Detect which cell encompasses the target text, then output its (X, Y) center coordinate. 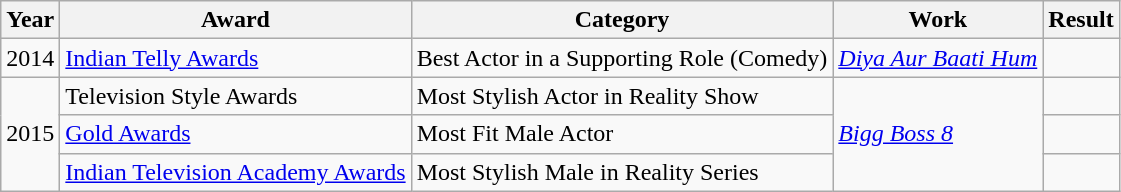
2014 (30, 58)
Most Stylish Male in Reality Series (622, 172)
Best Actor in a Supporting Role (Comedy) (622, 58)
Most Stylish Actor in Reality Show (622, 96)
2015 (30, 134)
Indian Telly Awards (236, 58)
Year (30, 20)
Bigg Boss 8 (938, 134)
Television Style Awards (236, 96)
Indian Television Academy Awards (236, 172)
Diya Aur Baati Hum (938, 58)
Category (622, 20)
Result (1081, 20)
Work (938, 20)
Gold Awards (236, 134)
Award (236, 20)
Most Fit Male Actor (622, 134)
